Search for the cell housing the specified text and yield its (X, Y) center coordinate. 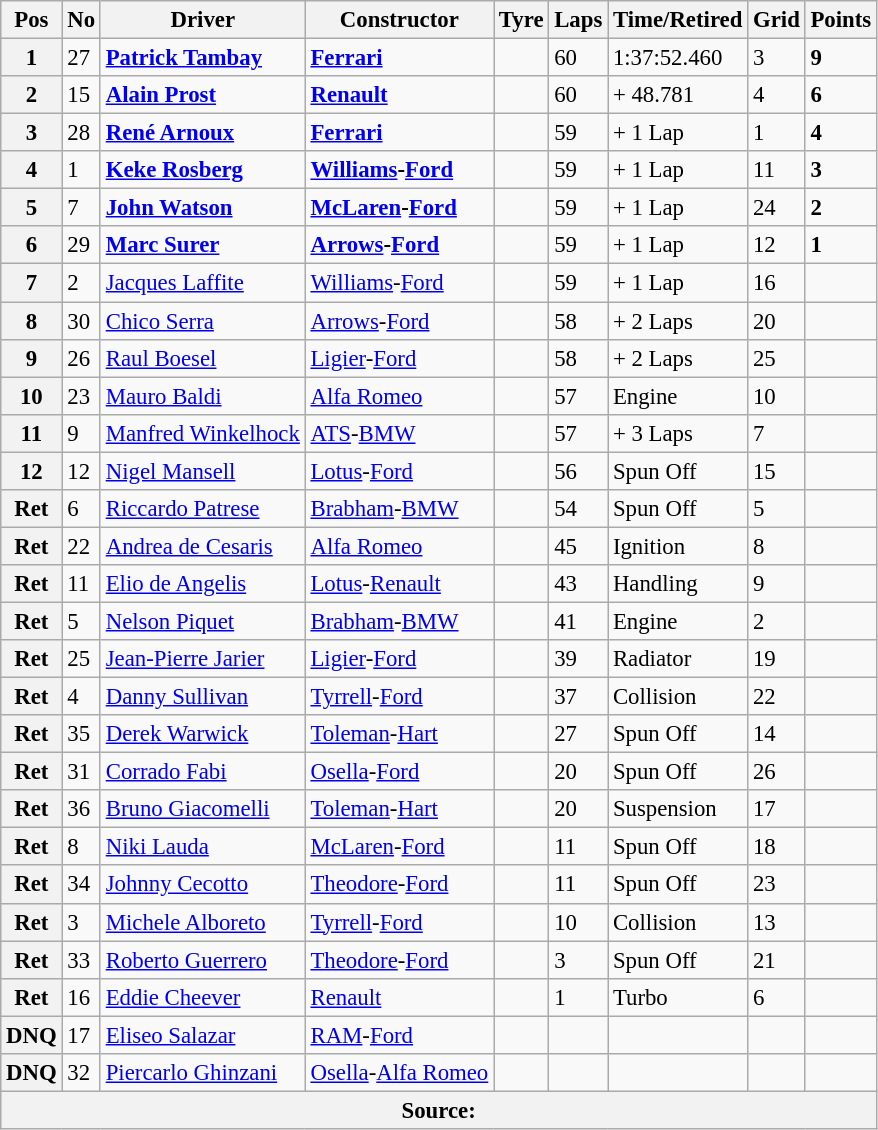
Nigel Mansell (202, 471)
Suspension (678, 809)
Keke Rosberg (202, 170)
21 (776, 960)
Time/Retired (678, 20)
Points (840, 20)
Alain Prost (202, 95)
18 (776, 847)
Radiator (678, 659)
Roberto Guerrero (202, 960)
Osella-Alfa Romeo (399, 1073)
Michele Alboreto (202, 922)
29 (81, 245)
Lotus-Ford (399, 471)
28 (81, 133)
Raul Boesel (202, 358)
Jacques Laffite (202, 283)
32 (81, 1073)
33 (81, 960)
Manfred Winkelhock (202, 433)
Osella-Ford (399, 772)
Danny Sullivan (202, 697)
45 (578, 546)
39 (578, 659)
56 (578, 471)
Source: (439, 1110)
Patrick Tambay (202, 58)
36 (81, 809)
Nelson Piquet (202, 621)
19 (776, 659)
30 (81, 321)
Andrea de Cesaris (202, 546)
14 (776, 734)
41 (578, 621)
24 (776, 208)
No (81, 20)
13 (776, 922)
Tyre (522, 20)
Laps (578, 20)
31 (81, 772)
John Watson (202, 208)
Turbo (678, 997)
Eddie Cheever (202, 997)
ATS-BMW (399, 433)
Jean-Pierre Jarier (202, 659)
Eliseo Salazar (202, 1035)
Derek Warwick (202, 734)
René Arnoux (202, 133)
Marc Surer (202, 245)
+ 3 Laps (678, 433)
Elio de Angelis (202, 584)
Chico Serra (202, 321)
Riccardo Patrese (202, 509)
Grid (776, 20)
Handling (678, 584)
Pos (32, 20)
Niki Lauda (202, 847)
Piercarlo Ghinzani (202, 1073)
Lotus-Renault (399, 584)
Corrado Fabi (202, 772)
Constructor (399, 20)
Driver (202, 20)
43 (578, 584)
Bruno Giacomelli (202, 809)
RAM-Ford (399, 1035)
54 (578, 509)
34 (81, 885)
Mauro Baldi (202, 396)
Ignition (678, 546)
1:37:52.460 (678, 58)
37 (578, 697)
Johnny Cecotto (202, 885)
35 (81, 734)
+ 48.781 (678, 95)
